From the cell containing the given text, extract its center point as (x, y) coordinate. 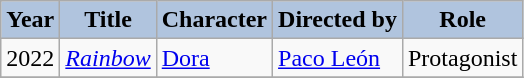
Directed by (338, 20)
Rainbow (108, 58)
2022 (30, 58)
Role (462, 20)
Protagonist (462, 58)
Paco León (338, 58)
Character (214, 20)
Title (108, 20)
Dora (214, 58)
Year (30, 20)
